Search for the cell housing the specified text and yield its [x, y] center coordinate. 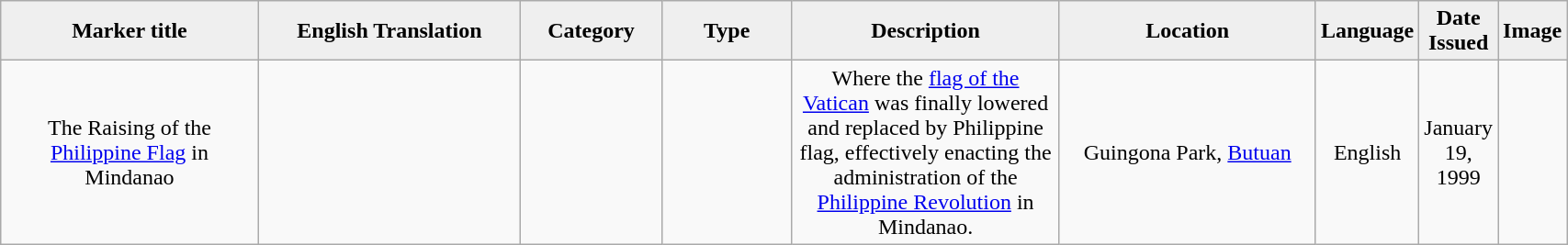
Location [1187, 31]
The Raising of the Philippine Flag in Mindanao [130, 152]
English [1367, 152]
Category [592, 31]
Language [1367, 31]
Guingona Park, Butuan [1187, 152]
January 19, 1999 [1459, 152]
Image [1532, 31]
English Translation [389, 31]
Description [926, 31]
Marker title [130, 31]
Type [727, 31]
Date Issued [1459, 31]
